Return the [X, Y] coordinate for the center point of the cell that contains the specified text.  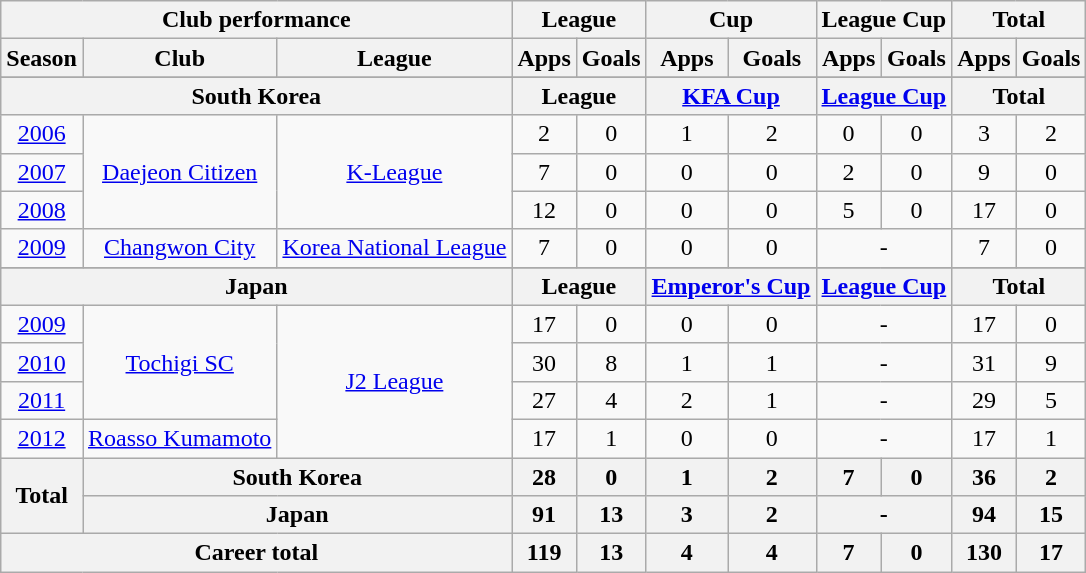
2007 [42, 172]
130 [984, 553]
28 [544, 477]
K-League [394, 172]
2010 [42, 362]
2012 [42, 438]
Club [179, 58]
Changwon City [179, 248]
Daejeon Citizen [179, 172]
31 [984, 362]
29 [984, 400]
15 [1051, 515]
KFA Cup [731, 96]
Roasso Kumamoto [179, 438]
12 [544, 210]
91 [544, 515]
2008 [42, 210]
Cup [731, 20]
30 [544, 362]
8 [611, 362]
Club performance [256, 20]
36 [984, 477]
94 [984, 515]
119 [544, 553]
2006 [42, 134]
Season [42, 58]
Korea National League [394, 248]
Career total [256, 553]
2011 [42, 400]
J2 League [394, 381]
27 [544, 400]
Emperor's Cup [731, 286]
Tochigi SC [179, 362]
